Detect which cell encompasses the target text, then output its (x, y) center coordinate. 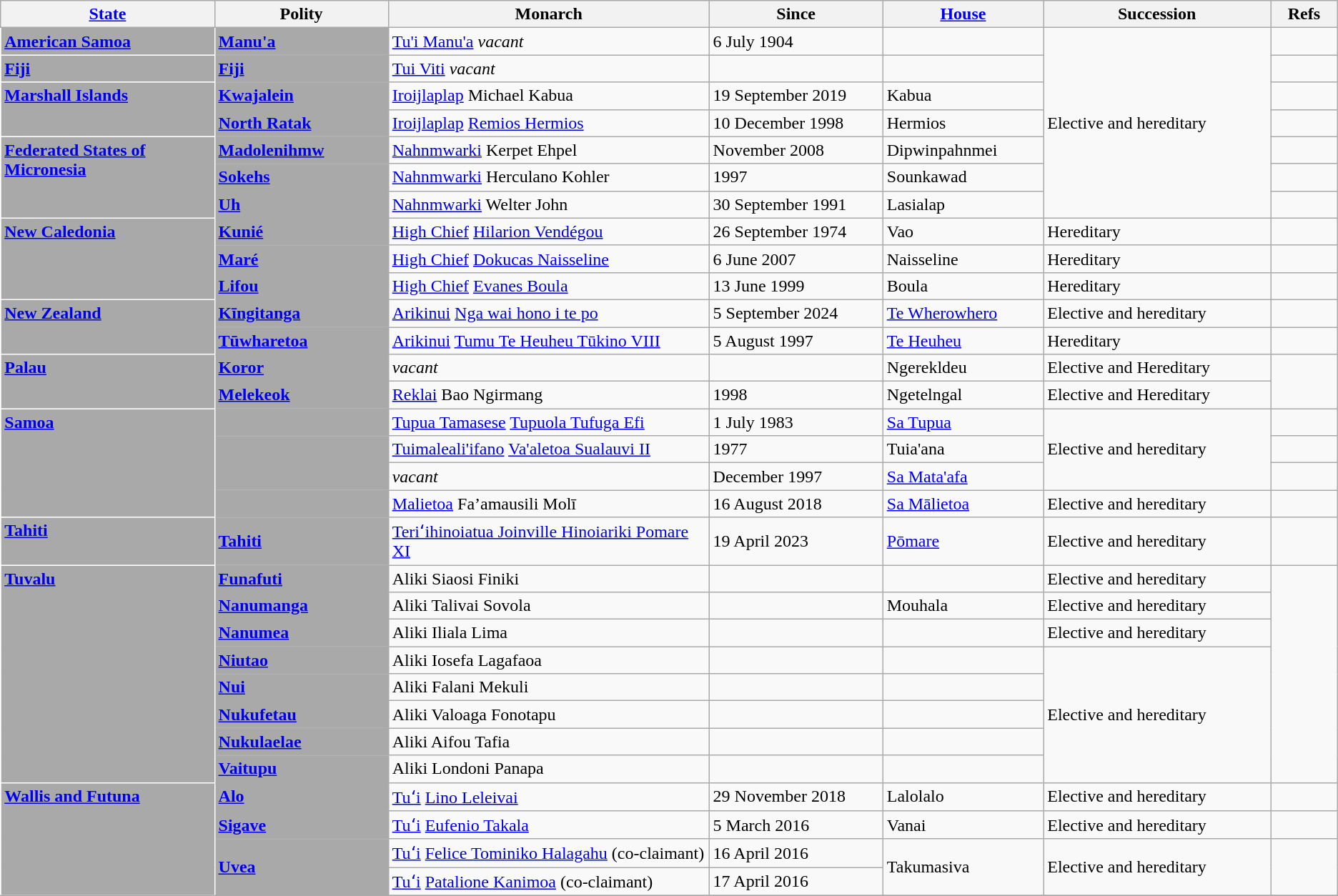
Te Wherowhero (963, 313)
16 August 2018 (796, 504)
5 March 2016 (796, 825)
Sa Mata'afa (963, 477)
Pōmare (963, 542)
Vaitupu (302, 769)
Sa Tupua (963, 422)
1998 (796, 395)
Niutao (302, 660)
Arikinui Nga wai hono i te po (549, 313)
Sa Mālietoa (963, 504)
Arikinui Tumu Te Heuheu Tūkino VIII (549, 341)
Te Heuheu (963, 341)
Hermios (963, 123)
19 September 2019 (796, 96)
New Zealand (107, 327)
Nukufetau (302, 715)
Kīngitanga (302, 313)
Nahnmwarki Kerpet Ehpel (549, 150)
Takumasiva (963, 867)
Tuimaleali'ifano Va'aletoa Sualauvi II (549, 449)
Melekeok (302, 395)
Funafuti (302, 578)
Lifou (302, 286)
Palau (107, 382)
Aliki Siaosi Finiki (549, 578)
Manu'a (302, 41)
Since (796, 14)
1977 (796, 449)
Boula (963, 286)
North Ratak (302, 123)
Alo (302, 797)
Nanumanga (302, 606)
16 April 2016 (796, 853)
17 April 2016 (796, 882)
Uh (302, 204)
Sigave (302, 825)
Aliki Londoni Panapa (549, 769)
Teriʻihinoiatua Joinville Hinoiariki Pomare XI (549, 542)
Iroijlaplap Remios Hermios (549, 123)
Tūwharetoa (302, 341)
Nahnmwarki Herculano Kohler (549, 177)
High Chief Dokucas Naisseline (549, 259)
New Caledonia (107, 259)
6 June 2007 (796, 259)
19 April 2023 (796, 542)
Tuʻi Patalione Kanimoa (co-claimant) (549, 882)
Aliki Iliala Lima (549, 633)
House (963, 14)
Nui (302, 687)
Mouhala (963, 606)
Sounkawad (963, 177)
1997 (796, 177)
Uvea (302, 867)
Tuvalu (107, 673)
Naisseline (963, 259)
Kunié (302, 232)
Tupua Tamasese Tupuola Tufuga Efi (549, 422)
Federated States of Micronesia (107, 177)
Koror (302, 368)
High Chief Hilarion Vendégou (549, 232)
Tuʻi Felice Tominiko Halagahu (co-claimant) (549, 853)
Kwajalein (302, 96)
Dipwinpahnmei (963, 150)
Tu'i Manu'a vacant (549, 41)
1 July 1983 (796, 422)
Lasialap (963, 204)
5 September 2024 (796, 313)
November 2008 (796, 150)
13 June 1999 (796, 286)
Tuʻi Lino Leleivai (549, 797)
Aliki Aifou Tafia (549, 742)
26 September 1974 (796, 232)
Tuʻi Eufenio Takala (549, 825)
Aliki Falani Mekuli (549, 687)
Malietoa Fa’amausili Molī (549, 504)
Samoa (107, 463)
Tuia'ana (963, 449)
Ngetelngal (963, 395)
State (107, 14)
Aliki Talivai Sovola (549, 606)
Polity (302, 14)
Marshall Islands (107, 109)
30 September 1991 (796, 204)
Kabua (963, 96)
December 1997 (796, 477)
Vanai (963, 825)
5 August 1997 (796, 341)
High Chief Evanes Boula (549, 286)
Nukulaelae (302, 742)
Vao (963, 232)
Wallis and Futuna (107, 839)
29 November 2018 (796, 797)
Aliki Iosefa Lagafaoa (549, 660)
Nanumea (302, 633)
Reklai Bao Ngirmang (549, 395)
10 December 1998 (796, 123)
Ngerekldeu (963, 368)
Lalolalo (963, 797)
6 July 1904 (796, 41)
Iroijlaplap Michael Kabua (549, 96)
Tui Viti vacant (549, 69)
Nahnmwarki Welter John (549, 204)
Monarch (549, 14)
Succession (1157, 14)
Maré (302, 259)
Refs (1304, 14)
Madolenihmw (302, 150)
Aliki Valoaga Fonotapu (549, 715)
American Samoa (107, 41)
Sokehs (302, 177)
